Pinpoint the cell where the given text exists, returning its (X, Y) midpoint coordinate. 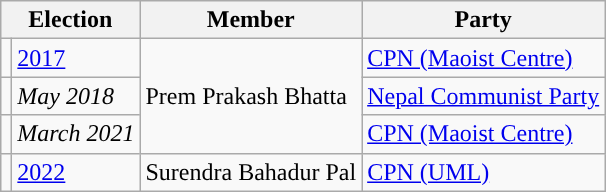
May 2018 (76, 96)
Party (484, 20)
March 2021 (76, 134)
Surendra Bahadur Pal (251, 172)
Prem Prakash Bhatta (251, 96)
CPN (UML) (484, 172)
Member (251, 20)
2022 (76, 172)
Nepal Communist Party (484, 96)
Election (70, 20)
2017 (76, 58)
